Search for the cell housing the specified text and yield its (x, y) center coordinate. 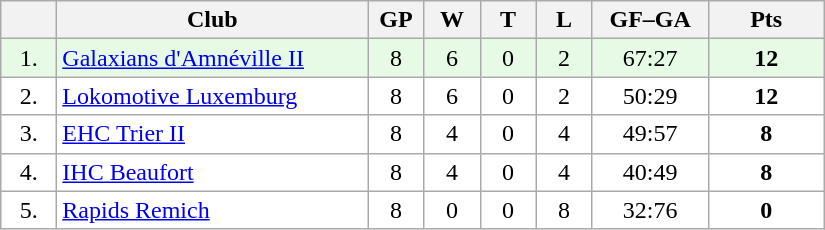
Lokomotive Luxemburg (212, 96)
Rapids Remich (212, 210)
T (508, 20)
EHC Trier II (212, 134)
IHC Beaufort (212, 172)
1. (29, 58)
Pts (766, 20)
49:57 (650, 134)
2. (29, 96)
GF–GA (650, 20)
L (564, 20)
GP (396, 20)
Club (212, 20)
32:76 (650, 210)
50:29 (650, 96)
5. (29, 210)
3. (29, 134)
4. (29, 172)
40:49 (650, 172)
67:27 (650, 58)
Galaxians d'Amnéville II (212, 58)
W (452, 20)
